Search for the cell housing the specified text and yield its (x, y) center coordinate. 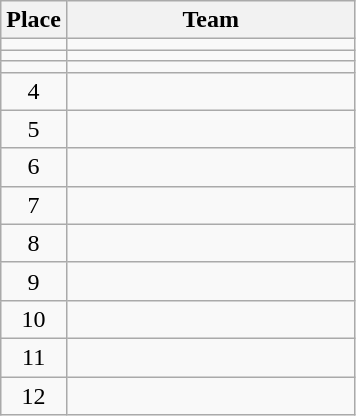
11 (34, 357)
4 (34, 91)
6 (34, 167)
5 (34, 129)
12 (34, 395)
Place (34, 20)
7 (34, 205)
10 (34, 319)
Team (210, 20)
8 (34, 243)
9 (34, 281)
